Return (x, y) of the center of cell containing provided text 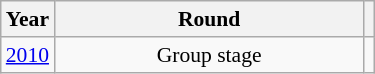
Year (28, 19)
Group stage (209, 55)
Round (209, 19)
2010 (28, 55)
